Identify which cell holds the provided text, then report its [x, y] central coordinate. 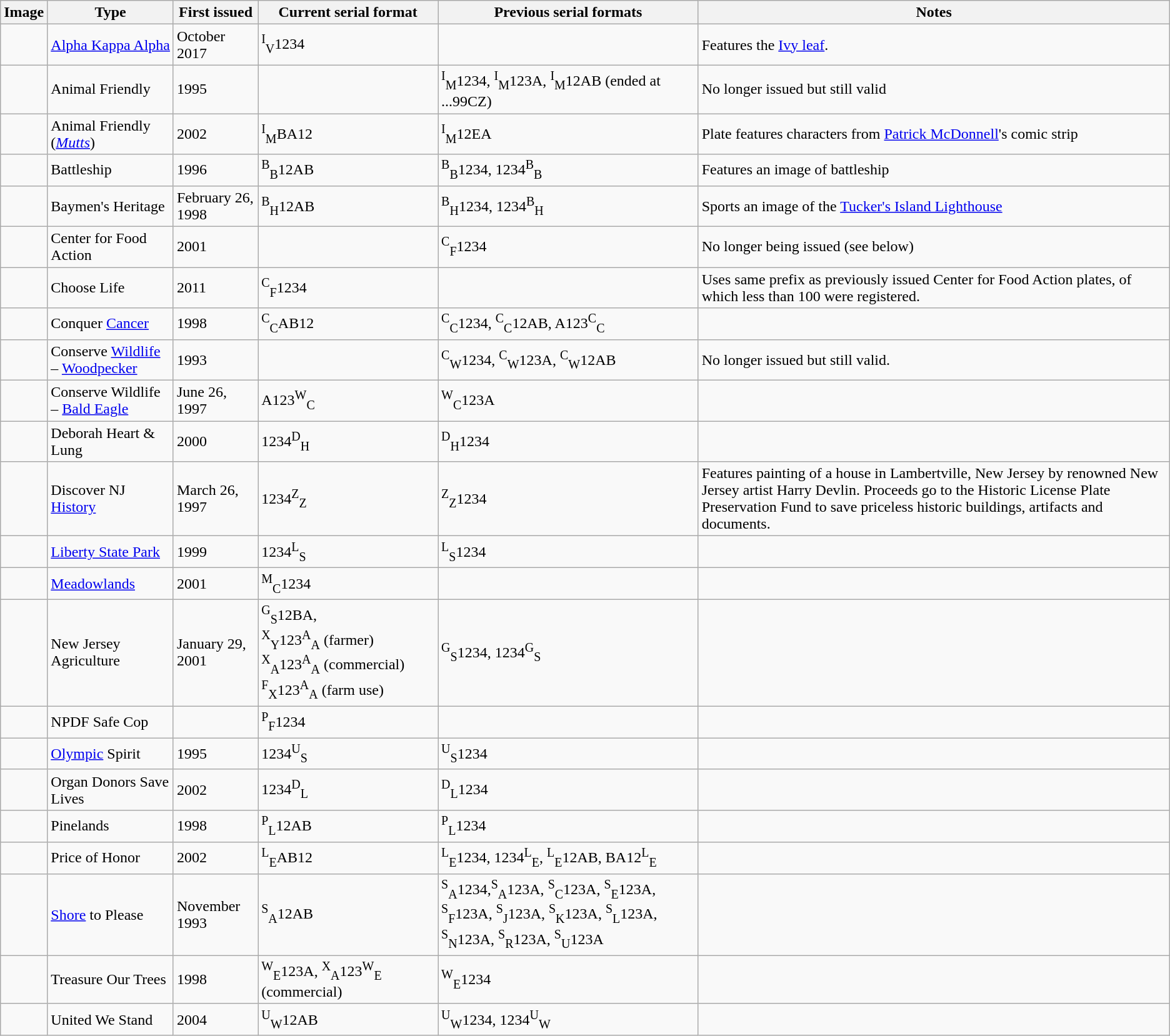
1993 [215, 360]
Discover NJ History [111, 499]
BB12AB [348, 170]
1234DL [348, 790]
CCAB12 [348, 324]
1999 [215, 552]
CW1234, CW123A, CW12AB [569, 360]
1996 [215, 170]
February 26, 1998 [215, 206]
BH12AB [348, 206]
No longer being issued (see below) [934, 247]
WC123A [569, 401]
Treasure Our Trees [111, 979]
Plate features characters from Patrick McDonnell's comic strip [934, 134]
Deborah Heart & Lung [111, 441]
Animal Friendly (Mutts) [111, 134]
March 26, 1997 [215, 499]
New Jersey Agriculture [111, 653]
SA1234,SA123A, SC123A, SE123A, SF123A, SJ123A, SK123A, SL123A, SN123A, SR123A, SU123A [569, 914]
1234DH [348, 441]
United We Stand [111, 1020]
Shore to Please [111, 914]
Image [24, 12]
CC1234, CC12AB, A123CC [569, 324]
2000 [215, 441]
LE1234, 1234LE, LE12AB, BA12LE [569, 857]
No longer issued but still valid [934, 89]
Organ Donors Save Lives [111, 790]
IMBA12 [348, 134]
DL1234 [569, 790]
October 2017 [215, 45]
1234LS [348, 552]
ZZ1234 [569, 499]
UW1234, 1234UW [569, 1020]
2004 [215, 1020]
IV1234 [348, 45]
Previous serial formats [569, 12]
Sports an image of the Tucker's Island Lighthouse [934, 206]
June 26, 1997 [215, 401]
WE123A, XA123WE (commercial) [348, 979]
A123WC [348, 401]
LS1234 [569, 552]
SA12AB [348, 914]
US1234 [569, 754]
Meadowlands [111, 584]
Current serial format [348, 12]
NPDF Safe Cop [111, 722]
MC1234 [348, 584]
BH1234, 1234BH [569, 206]
January 29, 2001 [215, 653]
PF1234 [348, 722]
UW12AB [348, 1020]
PL1234 [569, 826]
IM12EA [569, 134]
Conserve Wildlife – Woodpecker [111, 360]
Olympic Spirit [111, 754]
1234US [348, 754]
GS1234, 1234GS [569, 653]
Center for Food Action [111, 247]
GS12BA,XY123AA (farmer) XA123AA (commercial) FX123AA (farm use) [348, 653]
Battleship [111, 170]
Liberty State Park [111, 552]
1234ZZ [348, 499]
IM1234, IM123A, IM12AB (ended at ...99CZ) [569, 89]
First issued [215, 12]
Conquer Cancer [111, 324]
Uses same prefix as previously issued Center for Food Action plates, of which less than 100 were registered. [934, 287]
Alpha Kappa Alpha [111, 45]
Notes [934, 12]
Conserve Wildlife – Bald Eagle [111, 401]
Pinelands [111, 826]
LEAB12 [348, 857]
2011 [215, 287]
Type [111, 12]
No longer issued but still valid. [934, 360]
DH1234 [569, 441]
Baymen's Heritage [111, 206]
BB1234, 1234BB [569, 170]
PL12AB [348, 826]
Features an image of battleship [934, 170]
Animal Friendly [111, 89]
Features the Ivy leaf. [934, 45]
WE1234 [569, 979]
Choose Life [111, 287]
Price of Honor [111, 857]
November 1993 [215, 914]
